Output the (x, y) coordinate of the center of the cell containing the given text.  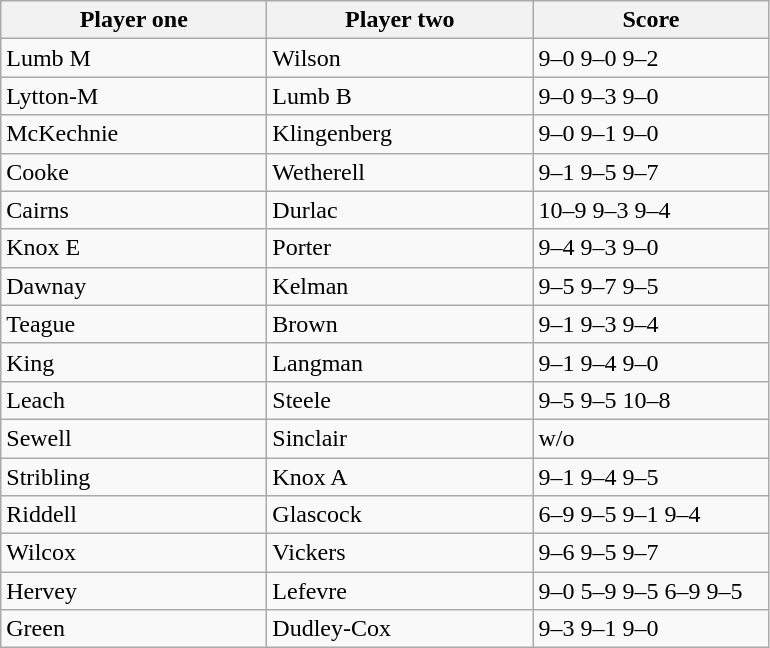
King (134, 362)
9–5 9–5 10–8 (651, 400)
Lumb M (134, 58)
10–9 9–3 9–4 (651, 210)
9–0 9–0 9–2 (651, 58)
Klingenberg (400, 134)
9–3 9–1 9–0 (651, 629)
9–1 9–4 9–0 (651, 362)
Riddell (134, 515)
McKechnie (134, 134)
Cairns (134, 210)
Score (651, 20)
Wilcox (134, 553)
Player one (134, 20)
Lumb B (400, 96)
9–0 9–3 9–0 (651, 96)
Kelman (400, 286)
Lytton-M (134, 96)
Durlac (400, 210)
Glascock (400, 515)
Leach (134, 400)
Dudley-Cox (400, 629)
Hervey (134, 591)
9–0 5–9 9–5 6–9 9–5 (651, 591)
Sinclair (400, 438)
Wetherell (400, 172)
Cooke (134, 172)
Teague (134, 324)
Langman (400, 362)
Porter (400, 248)
Steele (400, 400)
Player two (400, 20)
Knox A (400, 477)
Dawnay (134, 286)
9–4 9–3 9–0 (651, 248)
Stribling (134, 477)
6–9 9–5 9–1 9–4 (651, 515)
w/o (651, 438)
Lefevre (400, 591)
9–1 9–3 9–4 (651, 324)
9–1 9–4 9–5 (651, 477)
Brown (400, 324)
9–1 9–5 9–7 (651, 172)
Sewell (134, 438)
Vickers (400, 553)
9–5 9–7 9–5 (651, 286)
9–0 9–1 9–0 (651, 134)
Knox E (134, 248)
9–6 9–5 9–7 (651, 553)
Wilson (400, 58)
Green (134, 629)
